Output the (X, Y) coordinate of the center of the cell containing the given text.  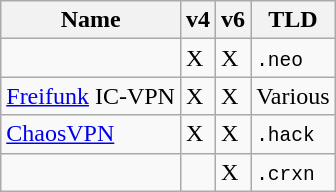
Various (293, 96)
v4 (198, 20)
Name (91, 20)
v6 (234, 20)
Freifunk IC-VPN (91, 96)
.hack (293, 134)
.crxn (293, 172)
ChaosVPN (91, 134)
.neo (293, 58)
TLD (293, 20)
